Detect which cell encompasses the target text, then output its (x, y) center coordinate. 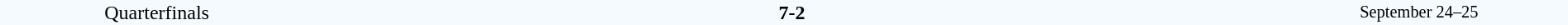
7-2 (791, 12)
September 24–25 (1419, 12)
Quarterfinals (157, 12)
